Pinpoint the cell where the given text exists, returning its (X, Y) midpoint coordinate. 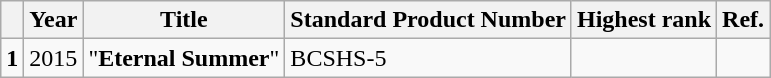
2015 (54, 58)
Standard Product Number (428, 20)
"Eternal Summer" (184, 58)
Highest rank (644, 20)
Year (54, 20)
Title (184, 20)
BCSHS-5 (428, 58)
Ref. (744, 20)
1 (12, 58)
